Locate the cell with the specified text and output its [X, Y] center coordinate. 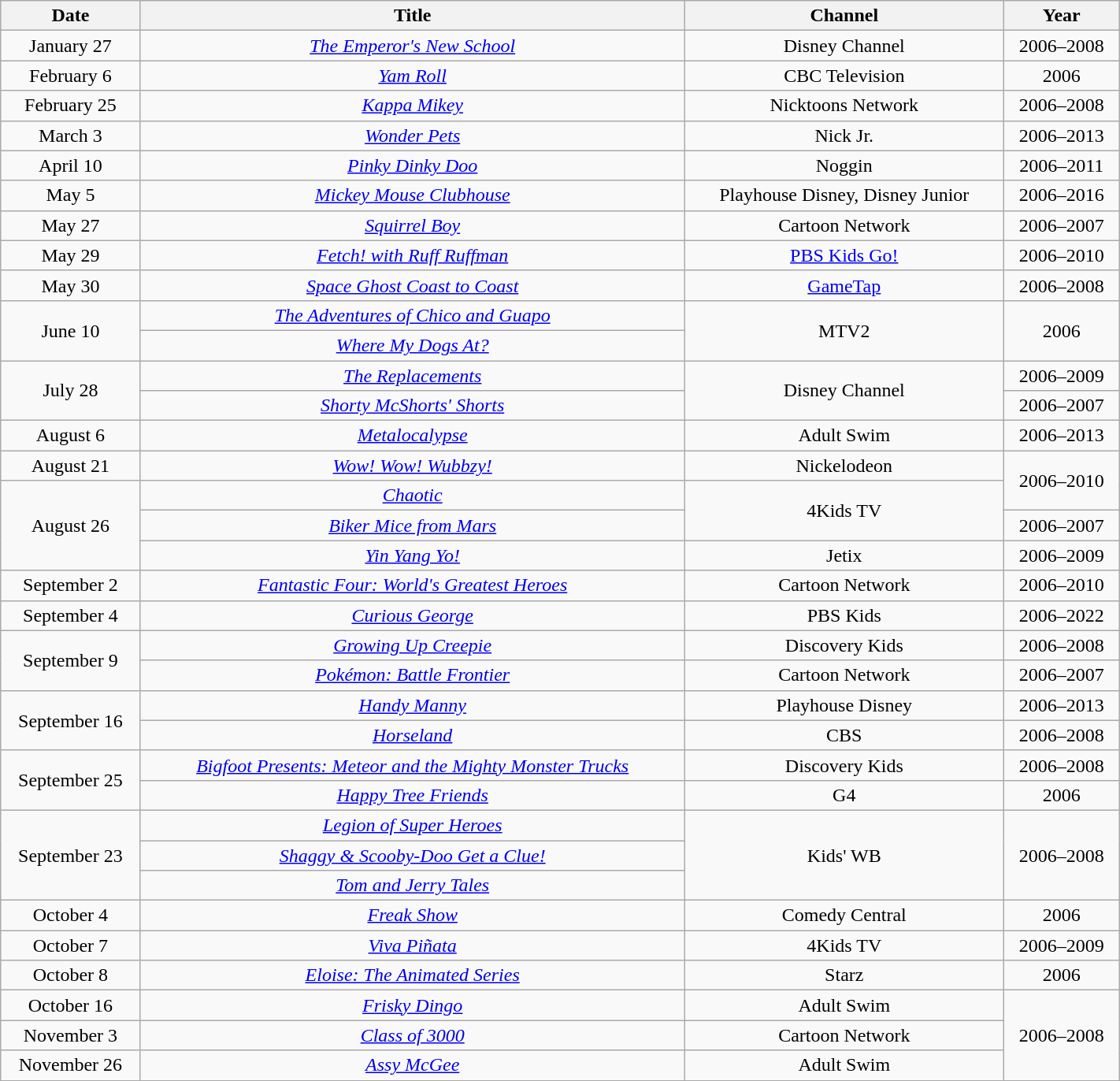
Chaotic [413, 496]
Pokémon: Battle Frontier [413, 675]
Nick Jr. [844, 136]
2006–2016 [1062, 195]
October 4 [71, 916]
Legion of Super Heroes [413, 825]
Jetix [844, 555]
Channel [844, 16]
Happy Tree Friends [413, 795]
2006–2022 [1062, 615]
Where My Dogs At? [413, 345]
September 4 [71, 615]
May 29 [71, 255]
September 23 [71, 855]
Assy McGee [413, 1065]
Noggin [844, 165]
August 6 [71, 436]
The Emperor's New School [413, 46]
Tom and Jerry Tales [413, 886]
Wonder Pets [413, 136]
Curious George [413, 615]
Comedy Central [844, 916]
June 10 [71, 330]
September 9 [71, 660]
Viva Piñata [413, 945]
May 5 [71, 195]
Year [1062, 16]
Starz [844, 975]
August 21 [71, 466]
CBS [844, 735]
Handy Manny [413, 705]
September 25 [71, 780]
Growing Up Creepie [413, 645]
Squirrel Boy [413, 225]
Nickelodeon [844, 466]
Freak Show [413, 916]
PBS Kids Go! [844, 255]
July 28 [71, 391]
Frisky Dingo [413, 1005]
Wow! Wow! Wubbzy! [413, 466]
The Replacements [413, 376]
November 3 [71, 1035]
Metalocalypse [413, 436]
Shaggy & Scooby-Doo Get a Clue! [413, 855]
Biker Mice from Mars [413, 526]
February 25 [71, 106]
Mickey Mouse Clubhouse [413, 195]
February 6 [71, 76]
September 2 [71, 585]
Bigfoot Presents: Meteor and the Mighty Monster Trucks [413, 765]
Kappa Mikey [413, 106]
The Adventures of Chico and Guapo [413, 315]
Date [71, 16]
May 30 [71, 285]
Yin Yang Yo! [413, 555]
Eloise: The Animated Series [413, 975]
Fantastic Four: World's Greatest Heroes [413, 585]
March 3 [71, 136]
October 7 [71, 945]
CBC Television [844, 76]
Fetch! with Ruff Ruffman [413, 255]
August 26 [71, 526]
MTV2 [844, 330]
Nicktoons Network [844, 106]
Horseland [413, 735]
GameTap [844, 285]
Title [413, 16]
G4 [844, 795]
2006–2011 [1062, 165]
October 8 [71, 975]
September 16 [71, 720]
PBS Kids [844, 615]
April 10 [71, 165]
Playhouse Disney, Disney Junior [844, 195]
Playhouse Disney [844, 705]
May 27 [71, 225]
Space Ghost Coast to Coast [413, 285]
January 27 [71, 46]
Yam Roll [413, 76]
Class of 3000 [413, 1035]
Kids' WB [844, 855]
October 16 [71, 1005]
Shorty McShorts' Shorts [413, 406]
Pinky Dinky Doo [413, 165]
November 26 [71, 1065]
